Provide the [x, y] coordinate of the cell's center where the given text is located.  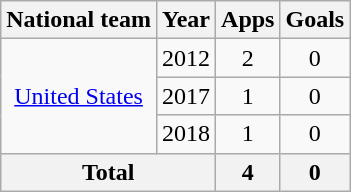
2 [248, 58]
4 [248, 172]
National team [79, 20]
2018 [186, 134]
2017 [186, 96]
Year [186, 20]
2012 [186, 58]
Total [108, 172]
United States [79, 96]
Apps [248, 20]
Goals [315, 20]
